Find where the given text appears and provide that cell's center as (X, Y) coordinate. 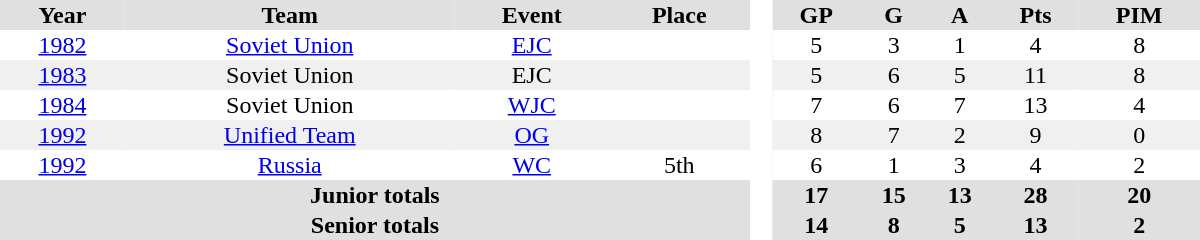
5th (680, 165)
17 (816, 195)
Team (290, 15)
1982 (62, 45)
11 (1036, 75)
1984 (62, 105)
1983 (62, 75)
15 (894, 195)
Year (62, 15)
0 (1139, 135)
GP (816, 15)
WJC (532, 105)
Junior totals (375, 195)
Unified Team (290, 135)
PIM (1139, 15)
20 (1139, 195)
Russia (290, 165)
G (894, 15)
WC (532, 165)
OG (532, 135)
Place (680, 15)
Event (532, 15)
9 (1036, 135)
Senior totals (375, 225)
A (960, 15)
Pts (1036, 15)
28 (1036, 195)
14 (816, 225)
